For the text-containing cell, return its midpoint in (x, y) coordinate format. 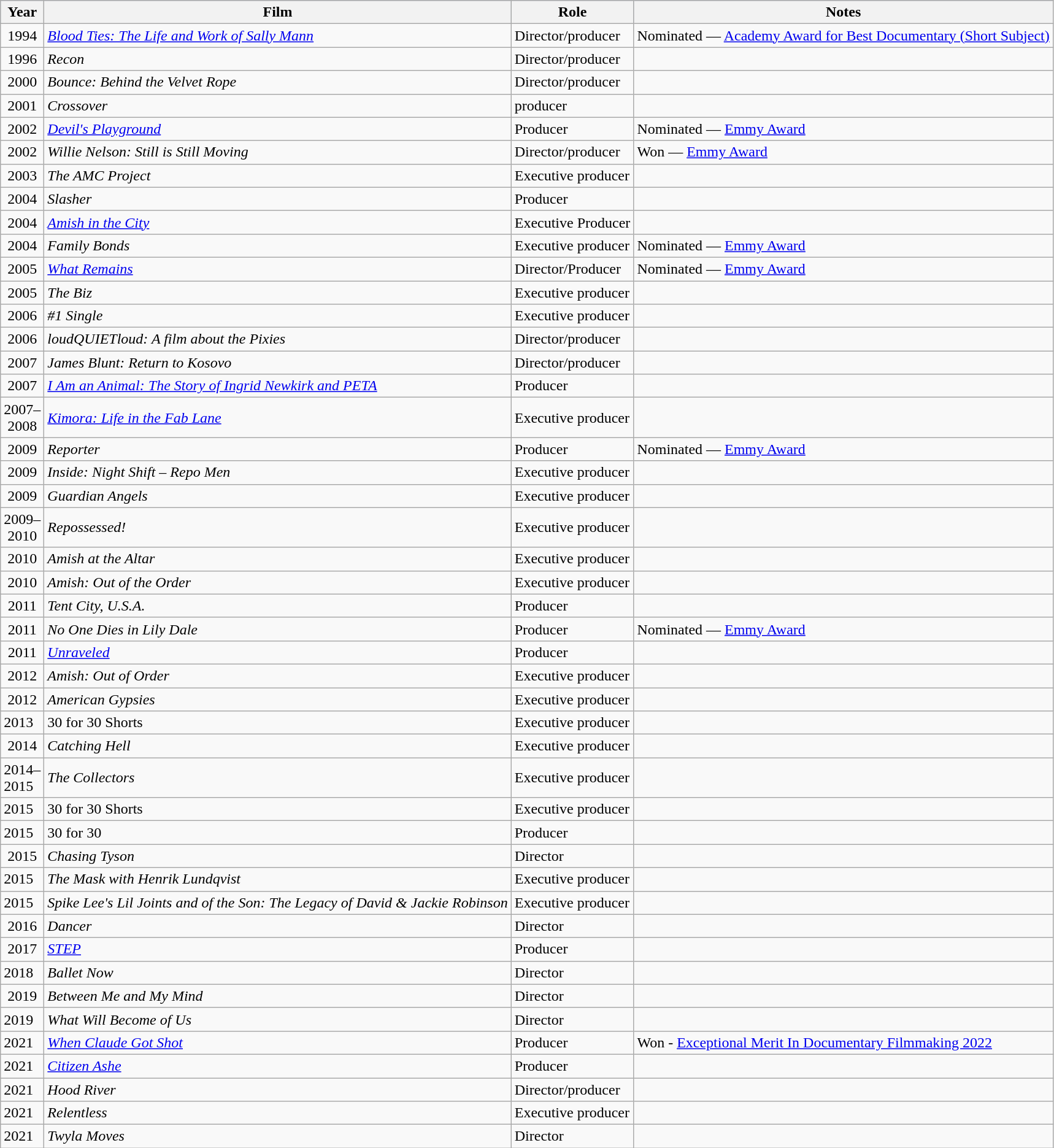
Repossessed! (277, 528)
When Claude Got Shot (277, 1042)
Family Bonds (277, 245)
Hood River (277, 1089)
Executive Producer (572, 222)
Amish in the City (277, 222)
Devil's Playground (277, 129)
2007–2008 (22, 417)
30 for 30 (277, 833)
2014–2015 (22, 778)
Recon (277, 59)
2016 (22, 926)
Citizen Ashe (277, 1066)
Unraveled (277, 652)
Bounce: Behind the Velvet Rope (277, 82)
Catching Hell (277, 746)
Notes (843, 12)
Slasher (277, 199)
Nominated — Academy Award for Best Documentary (Short Subject) (843, 36)
Relentless (277, 1113)
What Will Become of Us (277, 1019)
No One Dies in Lily Dale (277, 629)
Blood Ties: The Life and Work of Sally Mann (277, 36)
Director/Producer (572, 269)
Film (277, 12)
Chasing Tyson (277, 856)
Reporter (277, 449)
1994 (22, 36)
Amish: Out of Order (277, 676)
I Am an Animal: The Story of Ingrid Newkirk and PETA (277, 386)
The Biz (277, 293)
James Blunt: Return to Kosovo (277, 363)
2017 (22, 949)
producer (572, 106)
2018 (22, 973)
Guardian Angels (277, 496)
Ballet Now (277, 973)
2013 (22, 723)
Willie Nelson: Still is Still Moving (277, 152)
Crossover (277, 106)
Twyla Moves (277, 1136)
2001 (22, 106)
The Mask with Henrik Lundqvist (277, 879)
Tent City, U.S.A. (277, 606)
The AMC Project (277, 175)
loudQUIETloud: A film about the Pixies (277, 339)
Role (572, 12)
Won - Exceptional Merit In Documentary Filmmaking 2022 (843, 1042)
#1 Single (277, 316)
Amish: Out of the Order (277, 582)
Dancer (277, 926)
STEP (277, 949)
2009–2010 (22, 528)
Kimora: Life in the Fab Lane (277, 417)
2000 (22, 82)
2003 (22, 175)
The Collectors (277, 778)
Spike Lee's Lil Joints and of the Son: The Legacy of David & Jackie Robinson (277, 903)
American Gypsies (277, 699)
Year (22, 12)
Amish at the Altar (277, 559)
What Remains (277, 269)
Inside: Night Shift – Repo Men (277, 472)
1996 (22, 59)
Between Me and My Mind (277, 996)
2014 (22, 746)
Won — Emmy Award (843, 152)
